Return (x, y) of the center of cell containing provided text 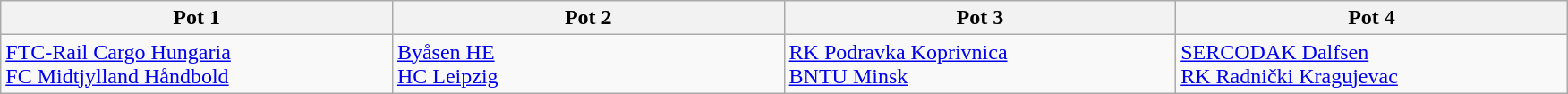
Pot 1 (197, 18)
Pot 4 (1372, 18)
Pot 2 (588, 18)
Pot 3 (980, 18)
RK Podravka Koprivnica BNTU Minsk (980, 64)
Byåsen HE HC Leipzig (588, 64)
FTC-Rail Cargo Hungaria FC Midtjylland Håndbold (197, 64)
SERCODAK Dalfsen RK Radnički Kragujevac (1372, 64)
